Return [X, Y] of the center of cell containing provided text 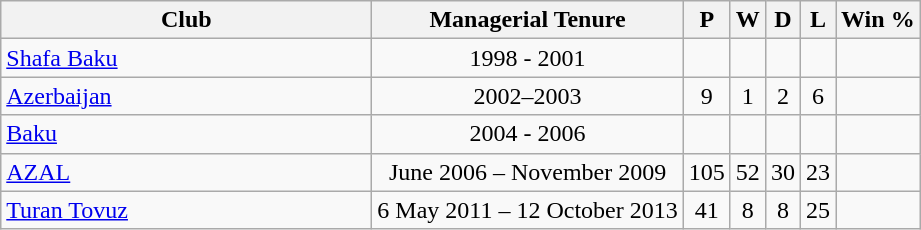
9 [706, 96]
W [748, 20]
Azerbaijan [186, 96]
2002–2003 [528, 96]
6 May 2011 – 12 October 2013 [528, 210]
AZAL [186, 172]
30 [782, 172]
41 [706, 210]
L [818, 20]
Managerial Tenure [528, 20]
2004 - 2006 [528, 134]
D [782, 20]
105 [706, 172]
2 [782, 96]
6 [818, 96]
Club [186, 20]
1 [748, 96]
1998 - 2001 [528, 58]
23 [818, 172]
Win % [878, 20]
52 [748, 172]
Baku [186, 134]
P [706, 20]
June 2006 – November 2009 [528, 172]
25 [818, 210]
Turan Tovuz [186, 210]
Shafa Baku [186, 58]
